Search for the cell housing the specified text and yield its (x, y) center coordinate. 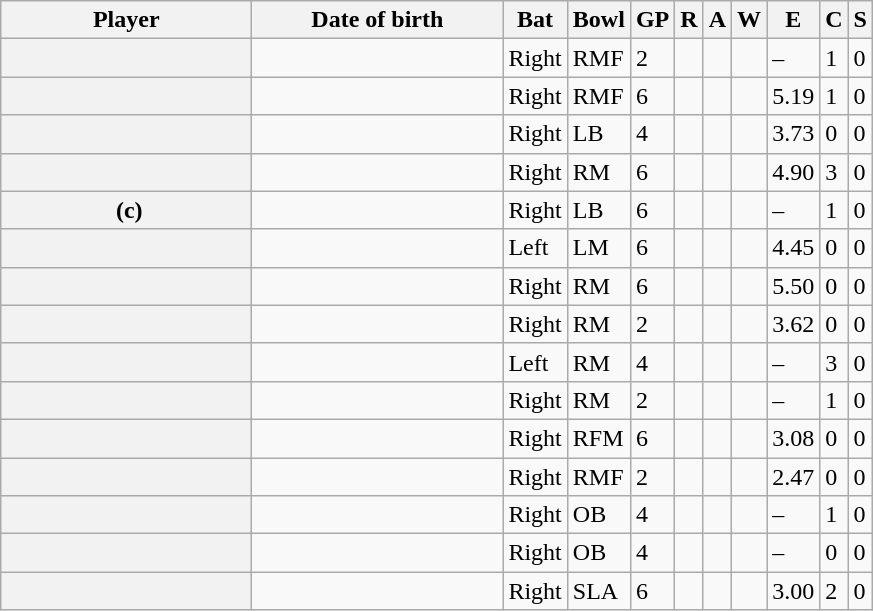
3.62 (794, 324)
R (689, 20)
5.50 (794, 286)
Player (126, 20)
Bat (535, 20)
4.45 (794, 248)
Date of birth (378, 20)
3.73 (794, 134)
LM (598, 248)
C (834, 20)
S (860, 20)
SLA (598, 591)
Bowl (598, 20)
3.08 (794, 438)
E (794, 20)
5.19 (794, 96)
RFM (598, 438)
4.90 (794, 172)
3.00 (794, 591)
2.47 (794, 477)
GP (652, 20)
W (750, 20)
(c) (126, 210)
A (717, 20)
